For the text-containing cell, return its midpoint in [X, Y] coordinate format. 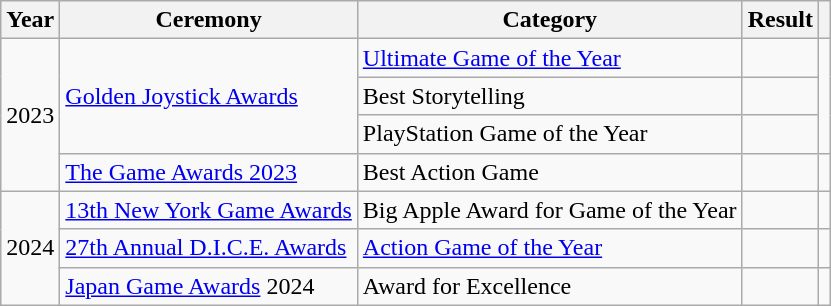
2023 [30, 115]
Category [550, 20]
Ultimate Game of the Year [550, 58]
2024 [30, 248]
27th Annual D.I.C.E. Awards [209, 248]
Japan Game Awards 2024 [209, 286]
Award for Excellence [550, 286]
13th New York Game Awards [209, 210]
Ceremony [209, 20]
Year [30, 20]
Best Storytelling [550, 96]
Best Action Game [550, 172]
Big Apple Award for Game of the Year [550, 210]
The Game Awards 2023 [209, 172]
Result [780, 20]
Action Game of the Year [550, 248]
PlayStation Game of the Year [550, 134]
Golden Joystick Awards [209, 96]
